Determine the [X, Y] coordinate at the center of the cell enclosing the given text.  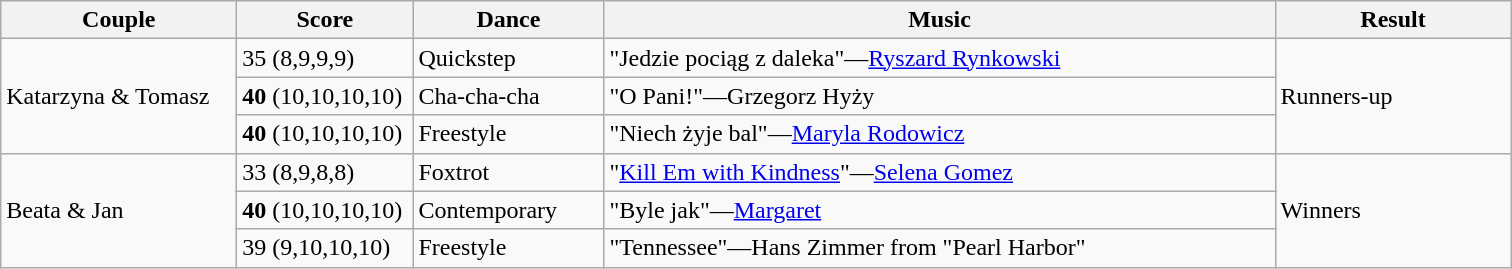
Beata & Jan [119, 210]
"Niech żyje bal"—Maryla Rodowicz [940, 134]
"Byle jak"—Margaret [940, 210]
Couple [119, 20]
Result [1393, 20]
Cha-cha-cha [508, 96]
"O Pani!"—Grzegorz Hyży [940, 96]
"Kill Em with Kindness"—Selena Gomez [940, 172]
"Jedzie pociąg z daleka"—Ryszard Rynkowski [940, 58]
Music [940, 20]
39 (9,10,10,10) [325, 248]
Contemporary [508, 210]
Score [325, 20]
Quickstep [508, 58]
Katarzyna & Tomasz [119, 96]
Dance [508, 20]
Winners [1393, 210]
"Tennessee"—Hans Zimmer from "Pearl Harbor" [940, 248]
33 (8,9,8,8) [325, 172]
Runners-up [1393, 96]
35 (8,9,9,9) [325, 58]
Foxtrot [508, 172]
